Return the (X, Y) coordinate for the center point of the cell that contains the specified text.  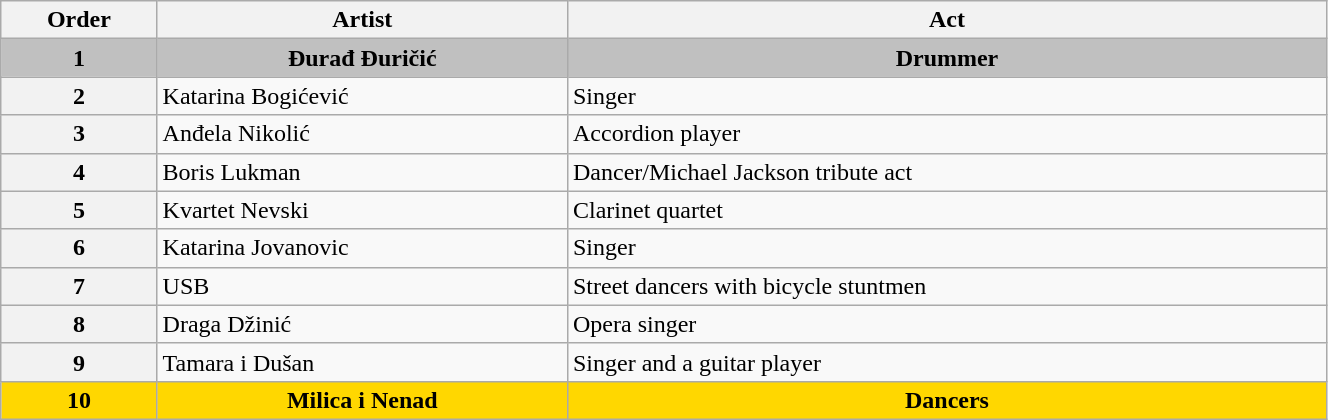
2 (79, 96)
Boris Lukman (362, 172)
9 (79, 362)
Act (946, 20)
Dancer/Michael Jackson tribute act (946, 172)
Anđela Nikolić (362, 134)
8 (79, 324)
Singer and a guitar player (946, 362)
Đurađ Đuričić (362, 58)
1 (79, 58)
10 (79, 400)
Katarina Jovanovic (362, 248)
Drummer (946, 58)
Artist (362, 20)
4 (79, 172)
Clarinet quartet (946, 210)
Milica i Nenad (362, 400)
7 (79, 286)
Opera singer (946, 324)
Street dancers with bicycle stuntmen (946, 286)
Accordion player (946, 134)
6 (79, 248)
USB (362, 286)
Order (79, 20)
Draga Džinić (362, 324)
3 (79, 134)
Katarina Bogićević (362, 96)
Kvartet Nevski (362, 210)
5 (79, 210)
Dancers (946, 400)
Tamara i Dušan (362, 362)
